Extract the (x, y) coordinate from the center of the cell holding the provided text.  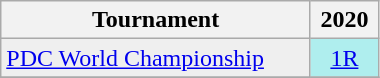
PDC World Championship (156, 58)
Tournament (156, 20)
2020 (344, 20)
1R (344, 58)
